Identify which cell holds the provided text, then report its (X, Y) central coordinate. 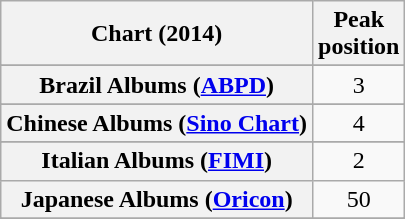
4 (359, 123)
2 (359, 161)
3 (359, 85)
Brazil Albums (ABPD) (157, 85)
Chinese Albums (Sino Chart) (157, 123)
Italian Albums (FIMI) (157, 161)
50 (359, 199)
Peakposition (359, 34)
Chart (2014) (157, 34)
Japanese Albums (Oricon) (157, 199)
